Return (x, y) of the center of cell containing provided text 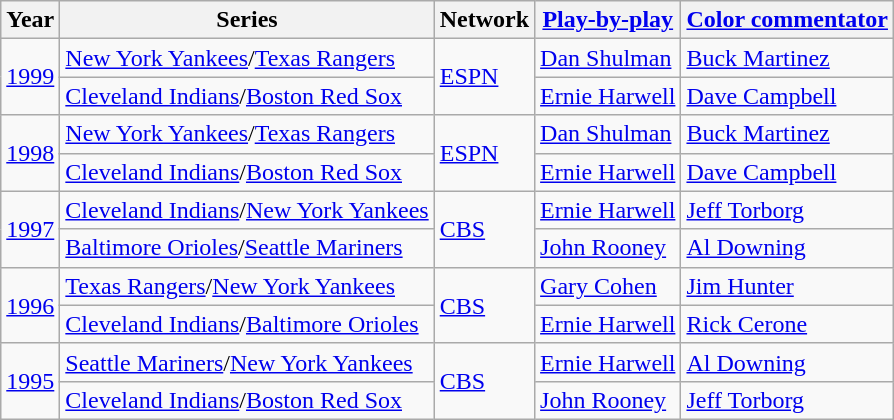
Cleveland Indians/New York Yankees (247, 210)
Series (247, 20)
Baltimore Orioles/Seattle Mariners (247, 248)
Play-by-play (608, 20)
Gary Cohen (608, 286)
1995 (30, 381)
Cleveland Indians/Baltimore Orioles (247, 324)
Color commentator (788, 20)
Texas Rangers/New York Yankees (247, 286)
1997 (30, 229)
Year (30, 20)
Seattle Mariners/New York Yankees (247, 362)
1996 (30, 305)
Network (484, 20)
1999 (30, 77)
Rick Cerone (788, 324)
Jim Hunter (788, 286)
1998 (30, 153)
